Identify which cell holds the provided text, then report its [x, y] central coordinate. 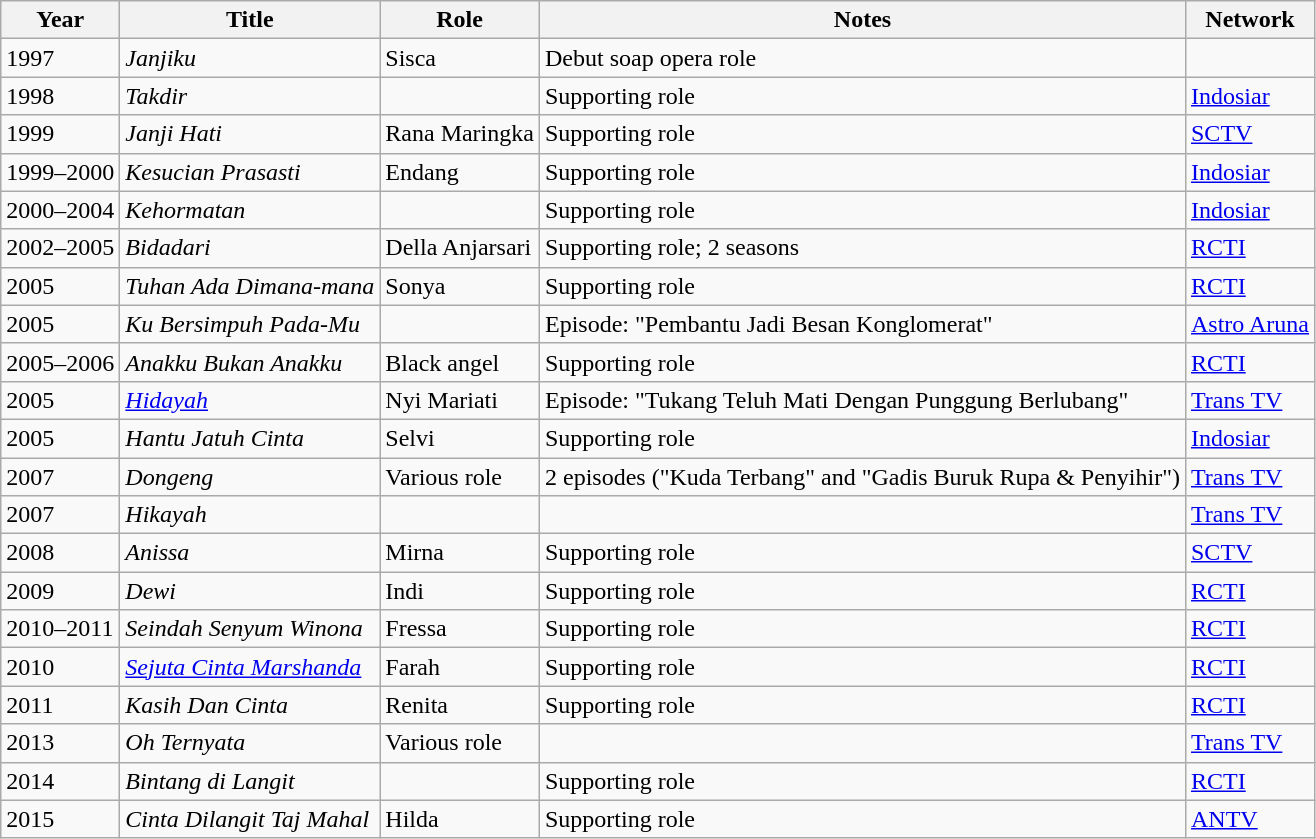
Nyi Mariati [460, 400]
Farah [460, 667]
Indi [460, 591]
Black angel [460, 362]
1998 [60, 96]
Notes [862, 20]
Kasih Dan Cinta [250, 705]
Sejuta Cinta Marshanda [250, 667]
Bintang di Langit [250, 781]
Sisca [460, 58]
2014 [60, 781]
Endang [460, 172]
Cinta Dilangit Taj Mahal [250, 819]
Kehormatan [250, 210]
Network [1250, 20]
2010 [60, 667]
Title [250, 20]
Dewi [250, 591]
2013 [60, 743]
Hilda [460, 819]
2011 [60, 705]
Mirna [460, 553]
Janji Hati [250, 134]
Della Anjarsari [460, 248]
2008 [60, 553]
Episode: "Tukang Teluh Mati Dengan Punggung Berlubang" [862, 400]
1999 [60, 134]
1999–2000 [60, 172]
1997 [60, 58]
2000–2004 [60, 210]
Janjiku [250, 58]
Supporting role; 2 seasons [862, 248]
Sonya [460, 286]
Seindah Senyum Winona [250, 629]
Ku Bersimpuh Pada-Mu [250, 324]
Anakku Bukan Anakku [250, 362]
2010–2011 [60, 629]
2 episodes ("Kuda Terbang" and "Gadis Buruk Rupa & Penyihir") [862, 477]
Role [460, 20]
Renita [460, 705]
Fressa [460, 629]
Hantu Jatuh Cinta [250, 438]
ANTV [1250, 819]
2005–2006 [60, 362]
2009 [60, 591]
Episode: "Pembantu Jadi Besan Konglomerat" [862, 324]
Takdir [250, 96]
Anissa [250, 553]
Astro Aruna [1250, 324]
Oh Ternyata [250, 743]
Debut soap opera role [862, 58]
Dongeng [250, 477]
2015 [60, 819]
Selvi [460, 438]
Kesucian Prasasti [250, 172]
Rana Maringka [460, 134]
Hikayah [250, 515]
2002–2005 [60, 248]
Hidayah [250, 400]
Year [60, 20]
Bidadari [250, 248]
Tuhan Ada Dimana-mana [250, 286]
